Capture the cell that displays the provided text and extract its [x, y] central coordinate. 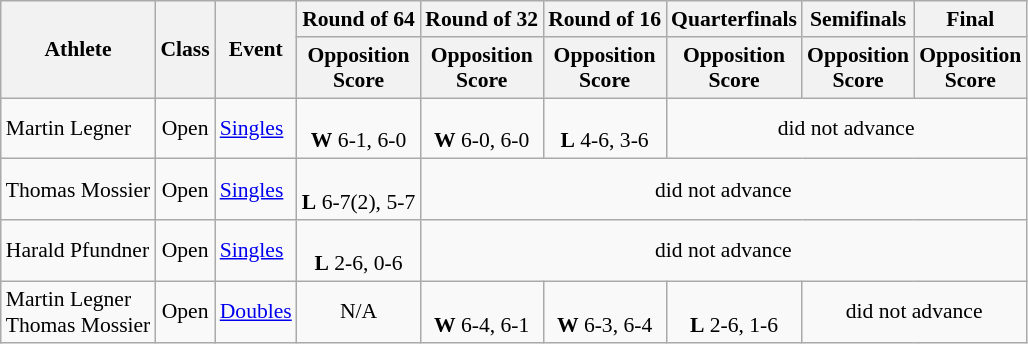
W 6-4, 6-1 [482, 312]
Semifinals [858, 19]
Quarterfinals [734, 19]
L 4-6, 3-6 [604, 128]
Thomas Mossier [78, 190]
Doubles [256, 312]
L 2-6, 1-6 [734, 312]
Round of 32 [482, 19]
W 6-1, 6-0 [358, 128]
N/A [358, 312]
Round of 16 [604, 19]
L 2-6, 0-6 [358, 250]
Harald Pfundner [78, 250]
L 6-7(2), 5-7 [358, 190]
Athlete [78, 50]
Event [256, 50]
W 6-0, 6-0 [482, 128]
Martin LegnerThomas Mossier [78, 312]
Class [184, 50]
Round of 64 [358, 19]
W 6-3, 6-4 [604, 312]
Martin Legner [78, 128]
Final [970, 19]
